Find where the given text appears and provide that cell's center as [x, y] coordinate. 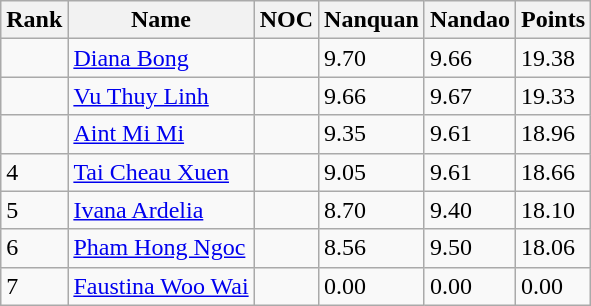
7 [34, 286]
9.40 [470, 210]
9.67 [470, 96]
Rank [34, 20]
Diana Bong [161, 58]
18.10 [552, 210]
Points [552, 20]
4 [34, 172]
8.56 [372, 248]
18.06 [552, 248]
19.38 [552, 58]
5 [34, 210]
9.50 [470, 248]
Vu Thuy Linh [161, 96]
9.70 [372, 58]
Tai Cheau Xuen [161, 172]
18.96 [552, 134]
8.70 [372, 210]
Pham Hong Ngoc [161, 248]
Nandao [470, 20]
6 [34, 248]
NOC [286, 20]
Ivana Ardelia [161, 210]
Faustina Woo Wai [161, 286]
Aint Mi Mi [161, 134]
18.66 [552, 172]
9.35 [372, 134]
Name [161, 20]
9.05 [372, 172]
Nanquan [372, 20]
19.33 [552, 96]
